Pinpoint the cell where the given text exists, returning its (x, y) midpoint coordinate. 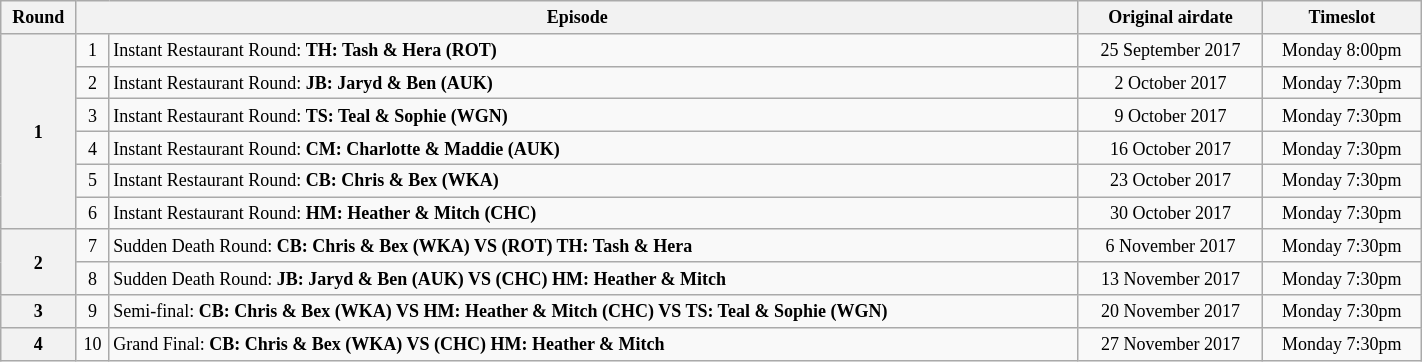
Instant Restaurant Round: JB: Jaryd & Ben (AUK) (594, 82)
Instant Restaurant Round: CM: Charlotte & Maddie (AUK) (594, 148)
6 November 2017 (1170, 246)
Grand Final: CB: Chris & Bex (WKA) VS (CHC) HM: Heather & Mitch (594, 344)
9 October 2017 (1170, 116)
Instant Restaurant Round: HM: Heather & Mitch (CHC) (594, 214)
30 October 2017 (1170, 214)
10 (92, 344)
13 November 2017 (1170, 278)
23 October 2017 (1170, 180)
Round (38, 18)
Original airdate (1170, 18)
Episode (577, 18)
Sudden Death Round: CB: Chris & Bex (WKA) VS (ROT) TH: Tash & Hera (594, 246)
6 (92, 214)
7 (92, 246)
Sudden Death Round: JB: Jaryd & Ben (AUK) VS (CHC) HM: Heather & Mitch (594, 278)
25 September 2017 (1170, 50)
Semi-final: CB: Chris & Bex (WKA) VS HM: Heather & Mitch (CHC) VS TS: Teal & Sophie (WGN) (594, 312)
Instant Restaurant Round: TH: Tash & Hera (ROT) (594, 50)
27 November 2017 (1170, 344)
Instant Restaurant Round: CB: Chris & Bex (WKA) (594, 180)
Instant Restaurant Round: TS: Teal & Sophie (WGN) (594, 116)
8 (92, 278)
20 November 2017 (1170, 312)
5 (92, 180)
9 (92, 312)
16 October 2017 (1170, 148)
2 October 2017 (1170, 82)
Monday 8:00pm (1342, 50)
Timeslot (1342, 18)
